Return (x, y) of the center of cell containing provided text 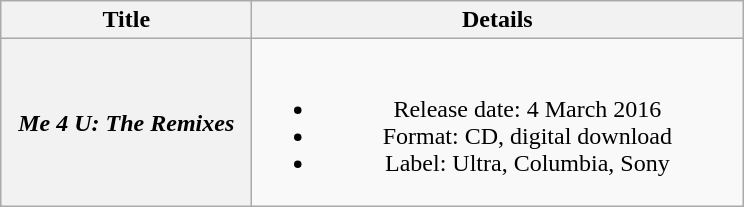
Details (498, 20)
Title (126, 20)
Me 4 U: The Remixes (126, 122)
Release date: 4 March 2016Format: CD, digital downloadLabel: Ultra, Columbia, Sony (498, 122)
